Return the (X, Y) coordinate for the center point of the cell that contains the specified text.  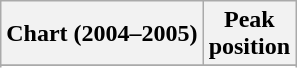
Chart (2004–2005) (102, 34)
Peakposition (249, 34)
